Scan for the cell matching the given text and deliver its [x, y] coordinate at center. 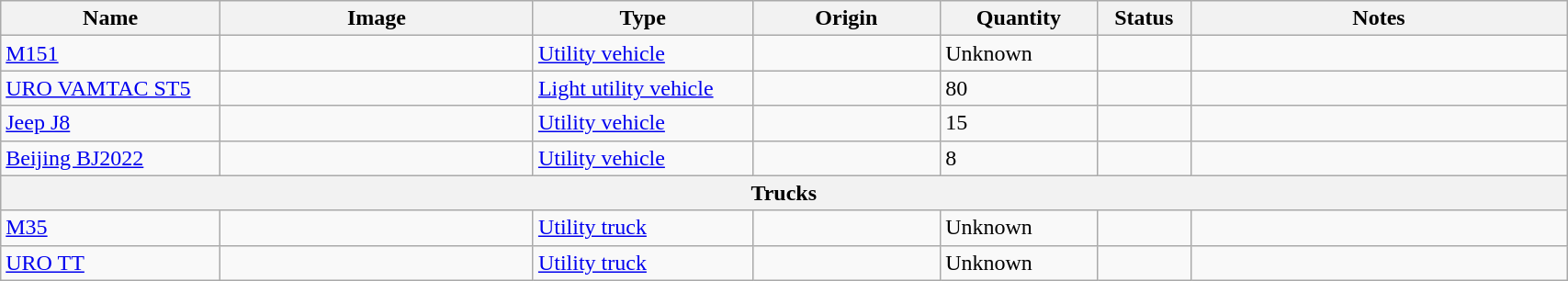
Beijing BJ2022 [110, 158]
Trucks [784, 193]
URO VAMTAC ST5 [110, 88]
80 [1019, 88]
M151 [110, 53]
M35 [110, 228]
URO TT [110, 263]
Type [643, 18]
15 [1019, 123]
Notes [1378, 18]
Status [1144, 18]
8 [1019, 158]
Quantity [1019, 18]
Image [377, 18]
Name [110, 18]
Jeep J8 [110, 123]
Origin [847, 18]
Light utility vehicle [643, 88]
